Extract the (x, y) coordinate from the center of the cell holding the provided text.  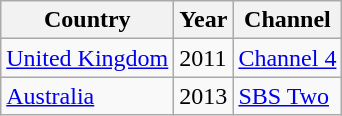
SBS Two (288, 96)
Year (204, 20)
Channel 4 (288, 58)
United Kingdom (88, 58)
Channel (288, 20)
2011 (204, 58)
2013 (204, 96)
Australia (88, 96)
Country (88, 20)
